Determine the [X, Y] coordinate at the center of the cell enclosing the given text.  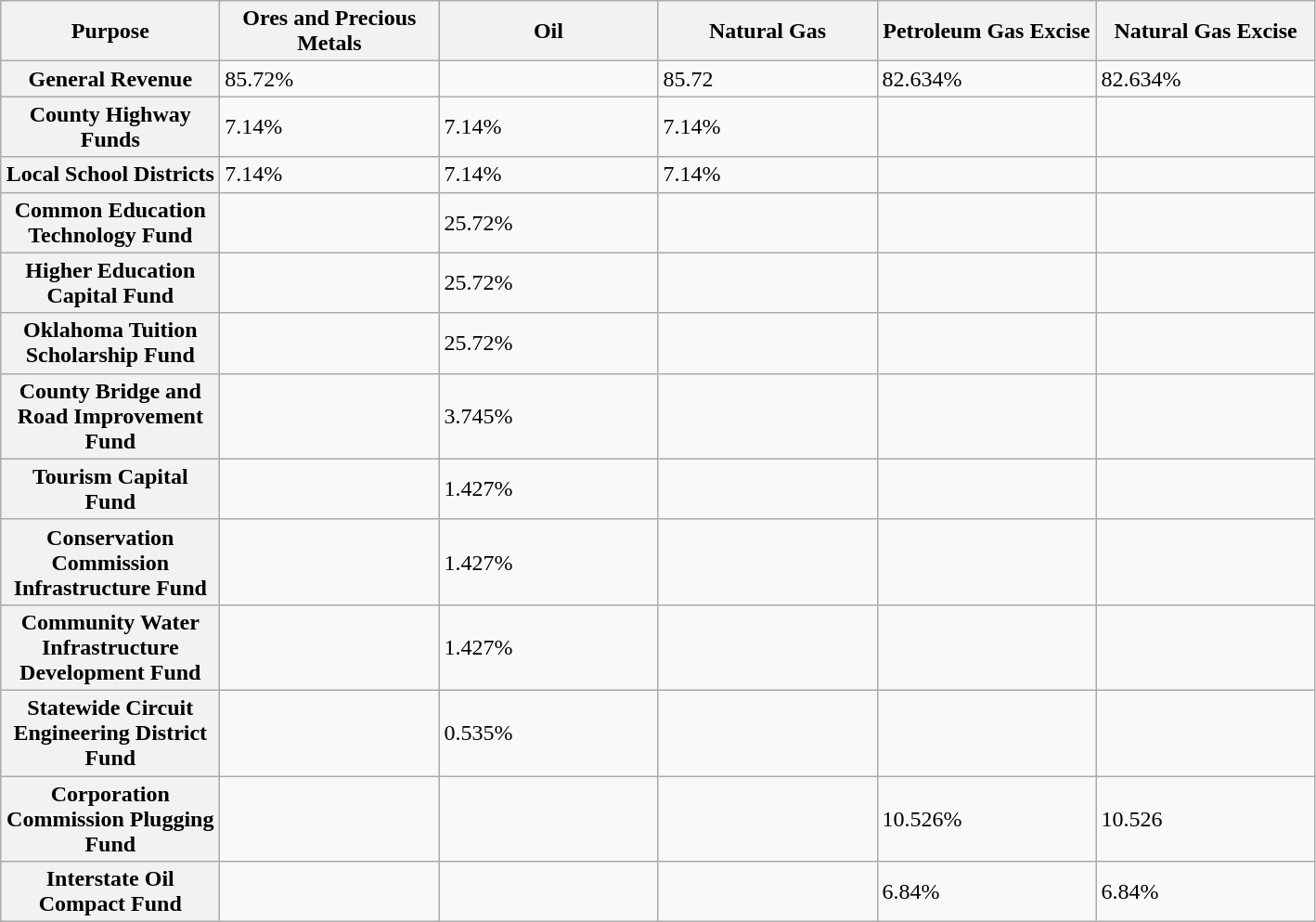
Purpose [110, 32]
Corporation Commission Plugging Fund [110, 819]
0.535% [548, 733]
10.526 [1206, 819]
Interstate Oil Compact Fund [110, 891]
General Revenue [110, 79]
Tourism Capital Fund [110, 488]
County Bridge and Road Improvement Fund [110, 416]
85.72 [768, 79]
County Highway Funds [110, 126]
Natural Gas [768, 32]
Oklahoma Tuition Scholarship Fund [110, 344]
Local School Districts [110, 175]
Conservation Commission Infrastructure Fund [110, 562]
Oil [548, 32]
Community Water Infrastructure Development Fund [110, 647]
Statewide Circuit Engineering District Fund [110, 733]
85.72% [329, 79]
3.745% [548, 416]
Petroleum Gas Excise [987, 32]
Common Education Technology Fund [110, 223]
10.526% [987, 819]
Higher Education Capital Fund [110, 282]
Ores and Precious Metals [329, 32]
Natural Gas Excise [1206, 32]
